Capture the cell that displays the provided text and extract its (x, y) central coordinate. 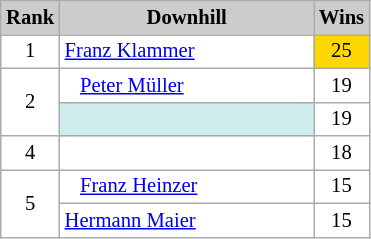
Franz Klammer (187, 51)
Hermann Maier (187, 220)
Franz Heinzer (187, 186)
18 (342, 153)
4 (30, 153)
Wins (342, 17)
Rank (30, 17)
1 (30, 51)
5 (30, 203)
Peter Müller (187, 85)
2 (30, 102)
Downhill (187, 17)
25 (342, 51)
